From the cell containing the given text, extract its center point as [x, y] coordinate. 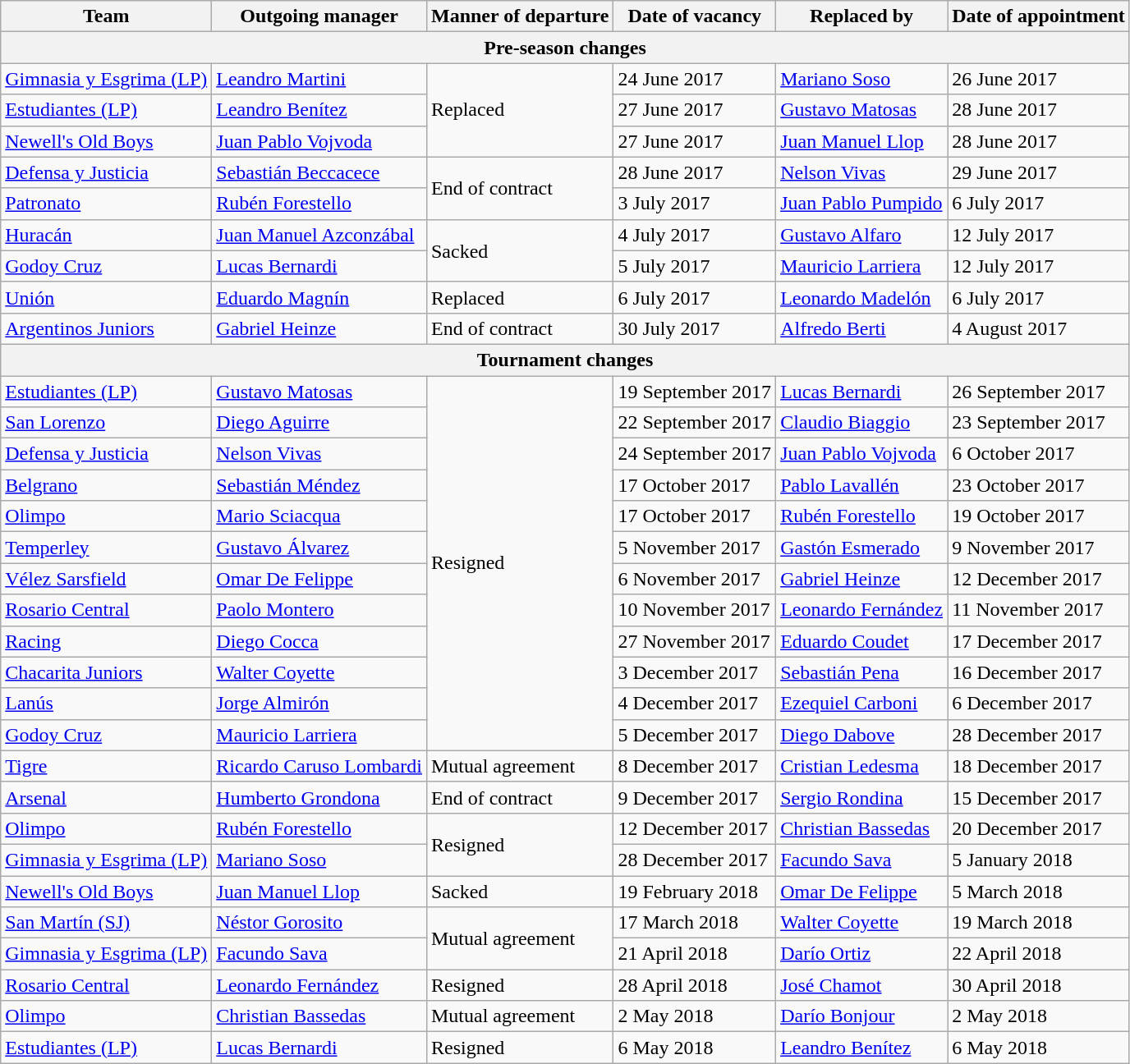
3 July 2017 [695, 204]
Date of vacancy [695, 16]
30 April 2018 [1039, 985]
Ezequiel Carboni [862, 704]
Pre-season changes [565, 48]
23 September 2017 [1039, 423]
Team [107, 16]
Chacarita Juniors [107, 672]
4 December 2017 [695, 704]
Leonardo Madelón [862, 297]
Vélez Sarsfield [107, 579]
Sebastián Pena [862, 672]
19 September 2017 [695, 392]
17 December 2017 [1039, 641]
Darío Bonjour [862, 1016]
11 November 2017 [1039, 610]
5 July 2017 [695, 266]
26 September 2017 [1039, 392]
Alfredo Berti [862, 328]
5 December 2017 [695, 735]
San Martín (SJ) [107, 923]
Paolo Montero [319, 610]
Belgrano [107, 485]
24 September 2017 [695, 454]
5 March 2018 [1039, 891]
San Lorenzo [107, 423]
9 December 2017 [695, 797]
16 December 2017 [1039, 672]
Date of appointment [1039, 16]
Gastón Esmerado [862, 548]
Argentinos Juniors [107, 328]
José Chamot [862, 985]
Jorge Almirón [319, 704]
Gustavo Alfaro [862, 235]
Diego Aguirre [319, 423]
Temperley [107, 548]
Eduardo Magnín [319, 297]
Gustavo Álvarez [319, 548]
Lanús [107, 704]
15 December 2017 [1039, 797]
22 September 2017 [695, 423]
Diego Cocca [319, 641]
Tigre [107, 766]
26 June 2017 [1039, 79]
Cristian Ledesma [862, 766]
Mario Sciacqua [319, 516]
4 July 2017 [695, 235]
19 March 2018 [1039, 923]
Ricardo Caruso Lombardi [319, 766]
6 December 2017 [1039, 704]
5 November 2017 [695, 548]
Sergio Rondina [862, 797]
19 February 2018 [695, 891]
21 April 2018 [695, 954]
20 December 2017 [1039, 828]
Outgoing manager [319, 16]
10 November 2017 [695, 610]
5 January 2018 [1039, 860]
Sebastián Méndez [319, 485]
23 October 2017 [1039, 485]
Juan Manuel Azconzábal [319, 235]
Néstor Gorosito [319, 923]
22 April 2018 [1039, 954]
Patronato [107, 204]
3 December 2017 [695, 672]
27 November 2017 [695, 641]
Humberto Grondona [319, 797]
Diego Dabove [862, 735]
30 July 2017 [695, 328]
6 October 2017 [1039, 454]
Darío Ortiz [862, 954]
Eduardo Coudet [862, 641]
19 October 2017 [1039, 516]
Replaced by [862, 16]
4 August 2017 [1039, 328]
17 March 2018 [695, 923]
Huracán [107, 235]
Tournament changes [565, 360]
24 June 2017 [695, 79]
9 November 2017 [1039, 548]
Juan Pablo Pumpido [862, 204]
29 June 2017 [1039, 172]
Unión [107, 297]
Sebastián Beccacece [319, 172]
Manner of departure [519, 16]
Arsenal [107, 797]
Pablo Lavallén [862, 485]
18 December 2017 [1039, 766]
6 November 2017 [695, 579]
Racing [107, 641]
28 April 2018 [695, 985]
8 December 2017 [695, 766]
Leandro Martini [319, 79]
Claudio Biaggio [862, 423]
